Provide the [x, y] coordinate of the cell's center where the given text is located.  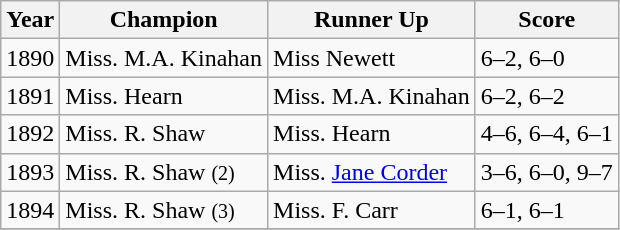
6–2, 6–2 [546, 96]
Miss. Jane Corder [372, 172]
Miss Newett [372, 58]
Miss. R. Shaw [164, 134]
Miss. F. Carr [372, 210]
1892 [30, 134]
Miss. R. Shaw (2) [164, 172]
1891 [30, 96]
1894 [30, 210]
6–2, 6–0 [546, 58]
Miss. R. Shaw (3) [164, 210]
6–1, 6–1 [546, 210]
Runner Up [372, 20]
Score [546, 20]
1893 [30, 172]
3–6, 6–0, 9–7 [546, 172]
Champion [164, 20]
Year [30, 20]
4–6, 6–4, 6–1 [546, 134]
1890 [30, 58]
